Provide the [x, y] coordinate of the cell's center where the given text is located.  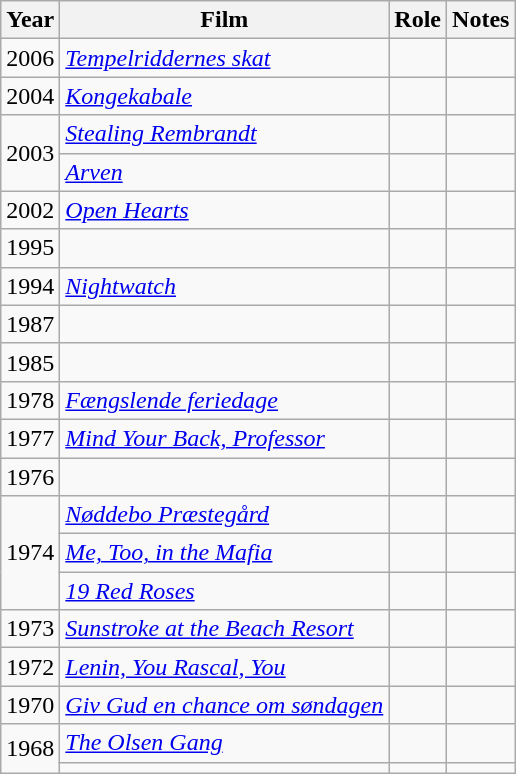
Kongekabale [224, 96]
Film [224, 20]
1985 [30, 362]
Stealing Rembrandt [224, 134]
1977 [30, 438]
1976 [30, 477]
Fængslende feriedage [224, 400]
The Olsen Gang [224, 743]
1970 [30, 705]
1973 [30, 629]
Role [418, 20]
2003 [30, 153]
Lenin, You Rascal, You [224, 667]
Tempelriddernes skat [224, 58]
1987 [30, 324]
Notes [481, 20]
1974 [30, 553]
1978 [30, 400]
Giv Gud en chance om søndagen [224, 705]
1972 [30, 667]
Mind Your Back, Professor [224, 438]
2004 [30, 96]
Year [30, 20]
2002 [30, 210]
1968 [30, 748]
1995 [30, 248]
Sunstroke at the Beach Resort [224, 629]
2006 [30, 58]
1994 [30, 286]
19 Red Roses [224, 591]
Nightwatch [224, 286]
Open Hearts [224, 210]
Arven [224, 172]
Me, Too, in the Mafia [224, 553]
Nøddebo Præstegård [224, 515]
